Pinpoint the cell where the given text exists, returning its [X, Y] midpoint coordinate. 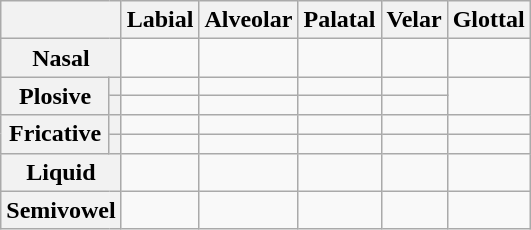
Fricative [56, 134]
Labial [160, 20]
Velar [414, 20]
Plosive [56, 96]
Glottal [488, 20]
Liquid [61, 172]
Semivowel [61, 210]
Alveolar [248, 20]
Palatal [340, 20]
Nasal [61, 58]
